Search for the cell housing the specified text and yield its [x, y] center coordinate. 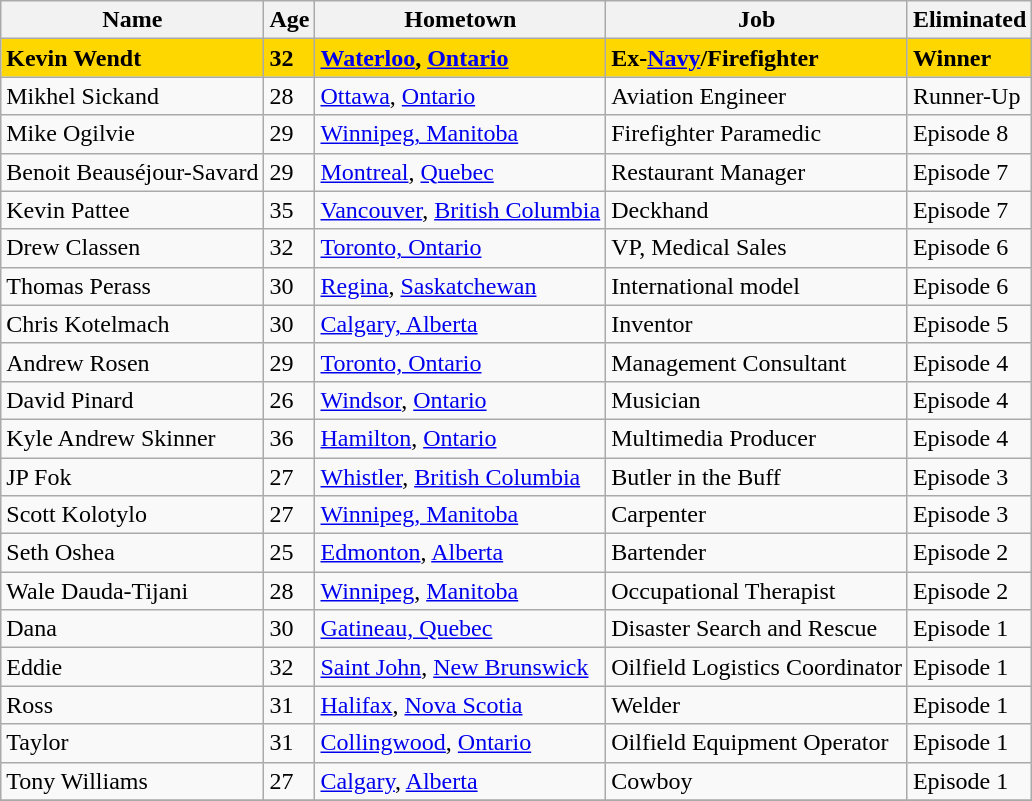
Hamilton, Ontario [460, 438]
Runner-Up [969, 96]
Kevin Wendt [132, 58]
Mike Ogilvie [132, 134]
Wale Dauda-Tijani [132, 591]
Seth Oshea [132, 553]
Dana [132, 629]
Welder [757, 705]
Ross [132, 705]
Mikhel Sickand [132, 96]
Oilfield Logistics Coordinator [757, 667]
Multimedia Producer [757, 438]
Cowboy [757, 781]
Winner [969, 58]
Management Consultant [757, 362]
Job [757, 20]
Montreal, Quebec [460, 172]
Musician [757, 400]
Vancouver, British Columbia [460, 210]
Bartender [757, 553]
Tony Williams [132, 781]
Ex-Navy/Firefighter [757, 58]
Butler in the Buff [757, 477]
JP Fok [132, 477]
Carpenter [757, 515]
Eddie [132, 667]
Oilfield Equipment Operator [757, 743]
Occupational Therapist [757, 591]
David Pinard [132, 400]
Eliminated [969, 20]
35 [290, 210]
Benoit Beauséjour-Savard [132, 172]
Andrew Rosen [132, 362]
Age [290, 20]
Episode 8 [969, 134]
Scott Kolotylo [132, 515]
Regina, Saskatchewan [460, 286]
Thomas Perass [132, 286]
Hometown [460, 20]
25 [290, 553]
Waterloo, Ontario [460, 58]
Restaurant Manager [757, 172]
Ottawa, Ontario [460, 96]
Episode 5 [969, 324]
VP, Medical Sales [757, 248]
Saint John, New Brunswick [460, 667]
Kyle Andrew Skinner [132, 438]
26 [290, 400]
Gatineau, Quebec [460, 629]
Firefighter Paramedic [757, 134]
36 [290, 438]
Collingwood, Ontario [460, 743]
Drew Classen [132, 248]
Disaster Search and Rescue [757, 629]
International model [757, 286]
Aviation Engineer [757, 96]
Taylor [132, 743]
Name [132, 20]
Windsor, Ontario [460, 400]
Whistler, British Columbia [460, 477]
Chris Kotelmach [132, 324]
Edmonton, Alberta [460, 553]
Halifax, Nova Scotia [460, 705]
Inventor [757, 324]
Deckhand [757, 210]
Kevin Pattee [132, 210]
